Output the [x, y] coordinate of the center of the cell containing the given text.  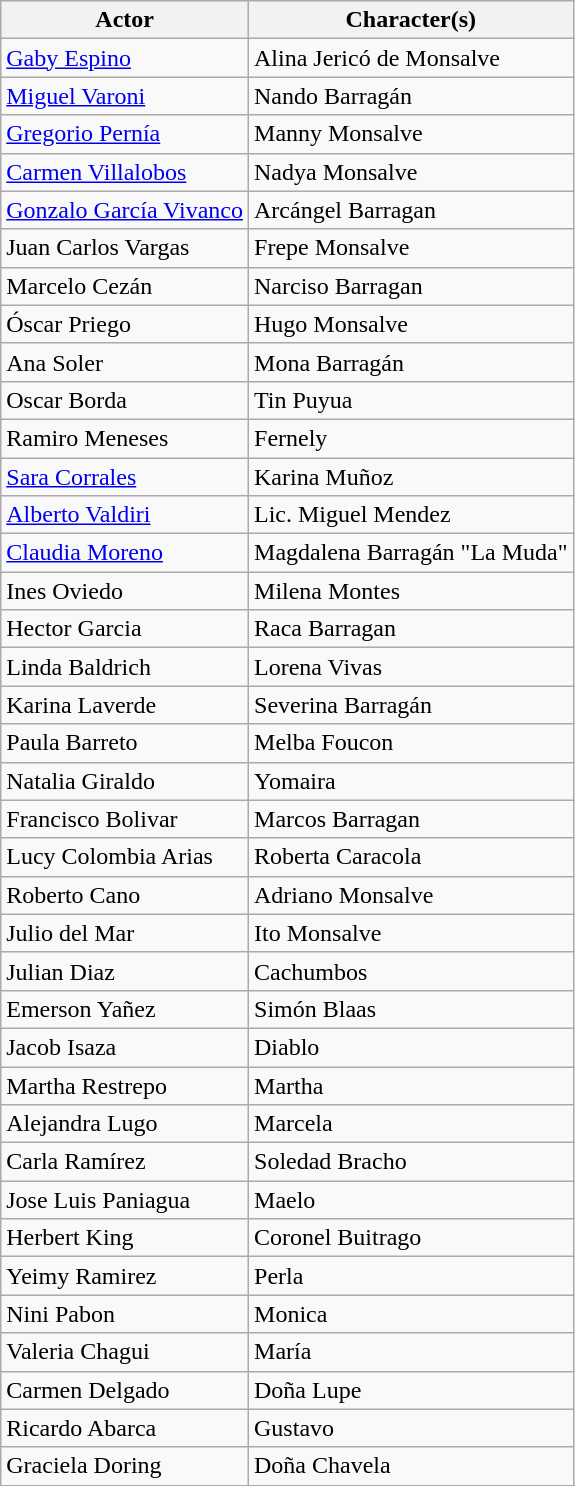
Nadya Monsalve [412, 172]
Emerson Yañez [125, 1009]
Yeimy Ramirez [125, 1276]
Narciso Barragan [412, 286]
Yomaira [412, 781]
Roberto Cano [125, 895]
Coronel Buitrago [412, 1238]
Herbert King [125, 1238]
María [412, 1352]
Character(s) [412, 20]
Arcángel Barragan [412, 210]
Tin Puyua [412, 400]
Nini Pabon [125, 1314]
Sara Corrales [125, 477]
Alejandra Lugo [125, 1124]
Marcela [412, 1124]
Marcos Barragan [412, 819]
Claudia Moreno [125, 553]
Soledad Bracho [412, 1162]
Natalia Giraldo [125, 781]
Lucy Colombia Arias [125, 857]
Valeria Chagui [125, 1352]
Oscar Borda [125, 400]
Miguel Varoni [125, 96]
Perla [412, 1276]
Hugo Monsalve [412, 324]
Carla Ramírez [125, 1162]
Martha [412, 1085]
Karina Laverde [125, 705]
Simón Blaas [412, 1009]
Marcelo Cezán [125, 286]
Nando Barragán [412, 96]
Severina Barragán [412, 705]
Fernely [412, 438]
Manny Monsalve [412, 134]
Martha Restrepo [125, 1085]
Doña Lupe [412, 1390]
Francisco Bolivar [125, 819]
Carmen Delgado [125, 1390]
Maelo [412, 1200]
Milena Montes [412, 591]
Gustavo [412, 1428]
Gaby Espino [125, 58]
Julian Diaz [125, 971]
Óscar Priego [125, 324]
Frepe Monsalve [412, 248]
Cachumbos [412, 971]
Actor [125, 20]
Ines Oviedo [125, 591]
Juan Carlos Vargas [125, 248]
Ramiro Meneses [125, 438]
Ricardo Abarca [125, 1428]
Roberta Caracola [412, 857]
Gregorio Pernía [125, 134]
Paula Barreto [125, 743]
Linda Baldrich [125, 667]
Adriano Monsalve [412, 895]
Karina Muñoz [412, 477]
Monica [412, 1314]
Julio del Mar [125, 933]
Gonzalo García Vivanco [125, 210]
Mona Barragán [412, 362]
Magdalena Barragán "La Muda" [412, 553]
Hector Garcia [125, 629]
Graciela Doring [125, 1466]
Doña Chavela [412, 1466]
Jacob Isaza [125, 1047]
Ana Soler [125, 362]
Alina Jericó de Monsalve [412, 58]
Carmen Villalobos [125, 172]
Ito Monsalve [412, 933]
Raca Barragan [412, 629]
Lorena Vivas [412, 667]
Alberto Valdiri [125, 515]
Jose Luis Paniagua [125, 1200]
Diablo [412, 1047]
Lic. Miguel Mendez [412, 515]
Melba Foucon [412, 743]
